Determine the [X, Y] coordinate at the center of the cell enclosing the given text.  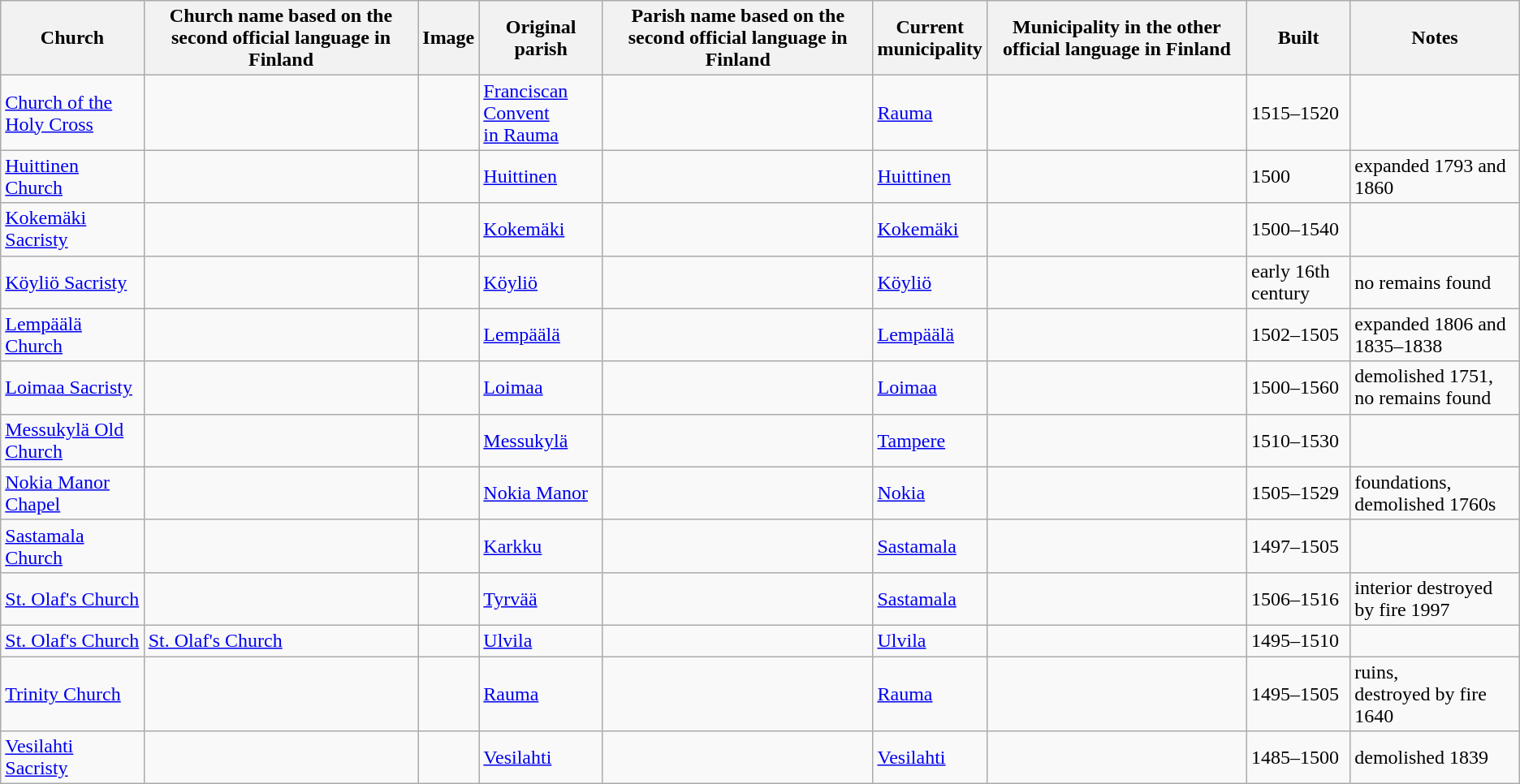
1497–1505 [1298, 545]
1485–1500 [1298, 758]
Loimaa Sacristy [72, 388]
Current municipality [930, 38]
expanded 1793 and 1860 [1436, 177]
1500–1540 [1298, 229]
Messukylä [541, 440]
foundations, demolished 1760s [1436, 493]
1500–1560 [1298, 388]
Tyrvää [541, 599]
Church of the Holy Cross [72, 113]
1495–1505 [1298, 693]
demolished 1751, no remains found [1436, 388]
1506–1516 [1298, 599]
1510–1530 [1298, 440]
Church [72, 38]
Sastamala Church [72, 545]
Parish name based on the second official language in Finland [737, 38]
Built [1298, 38]
Church name based on the second official language in Finland [281, 38]
demolished 1839 [1436, 758]
Nokia Manor [541, 493]
early 16th century [1298, 282]
Kokemäki Sacristy [72, 229]
Notes [1436, 38]
Image [448, 38]
Nokia Manor Chapel [72, 493]
Huittinen Church [72, 177]
1495–1510 [1298, 640]
ruins, destroyed by fire 1640 [1436, 693]
Nokia [930, 493]
1515–1520 [1298, 113]
Tampere [930, 440]
1505–1529 [1298, 493]
Karkku [541, 545]
Messukylä Old Church [72, 440]
Original parish [541, 38]
Franciscan Convent in Rauma [541, 113]
Köyliö Sacristy [72, 282]
Lempäälä Church [72, 334]
Municipality in the other official language in Finland [1116, 38]
expanded 1806 and 1835–1838 [1436, 334]
interior destroyed by fire 1997 [1436, 599]
1500 [1298, 177]
no remains found [1436, 282]
Trinity Church [72, 693]
1502–1505 [1298, 334]
Vesilahti Sacristy [72, 758]
